Return the (X, Y) coordinate for the center point of the cell that contains the specified text.  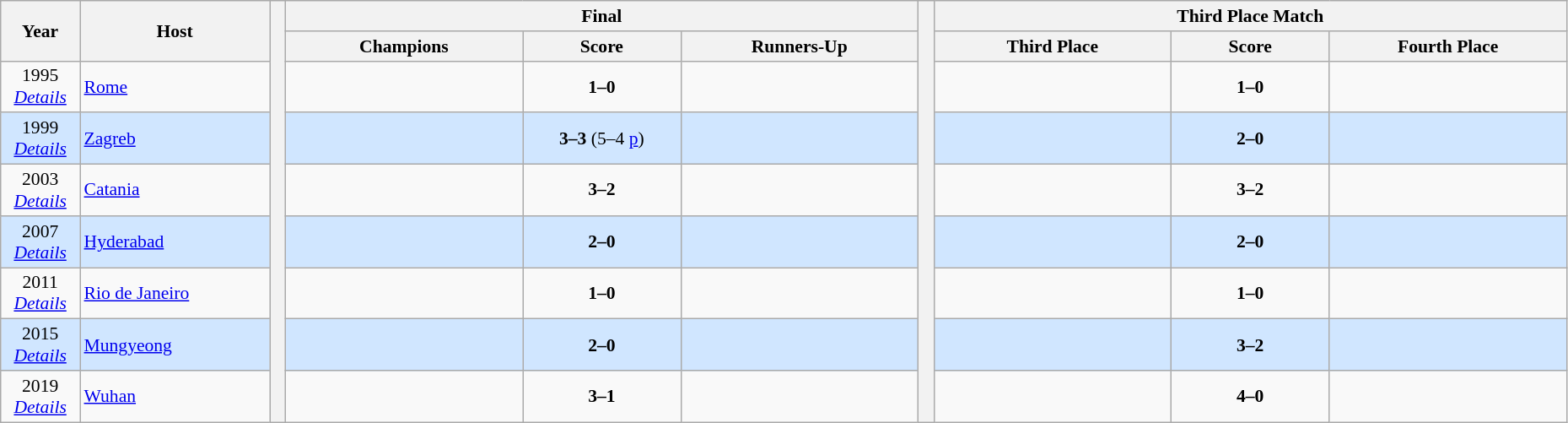
2007Details (40, 241)
Third Place Match (1250, 16)
4–0 (1250, 397)
1999Details (40, 138)
Catania (174, 191)
Fourth Place (1447, 46)
Mungyeong (174, 344)
Rio de Janeiro (174, 294)
2015Details (40, 344)
Rome (174, 86)
2003Details (40, 191)
Zagreb (174, 138)
Wuhan (174, 397)
2011Details (40, 294)
Champions (403, 46)
Hyderabad (174, 241)
Host (174, 30)
2019Details (40, 397)
Third Place (1053, 46)
3–3 (5–4 p) (602, 138)
3–1 (602, 397)
Runners-Up (800, 46)
Year (40, 30)
1995Details (40, 86)
Final (601, 16)
